Provide the (x, y) coordinate of the cell's center where the given text is located.  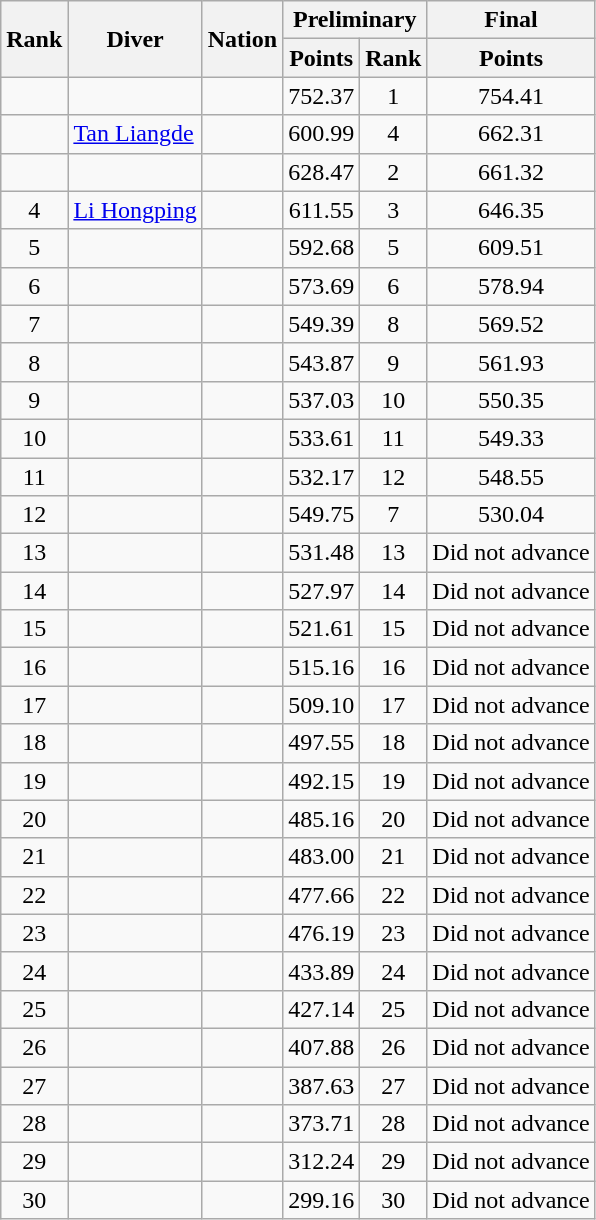
530.04 (511, 515)
427.14 (322, 1009)
609.51 (511, 248)
3 (394, 210)
549.75 (322, 515)
497.55 (322, 743)
662.31 (511, 134)
433.89 (322, 971)
Li Hongping (135, 210)
600.99 (322, 134)
2 (394, 172)
532.17 (322, 477)
537.03 (322, 400)
485.16 (322, 819)
527.97 (322, 591)
549.33 (511, 438)
646.35 (511, 210)
407.88 (322, 1047)
543.87 (322, 362)
533.61 (322, 438)
492.15 (322, 781)
476.19 (322, 933)
573.69 (322, 286)
Final (511, 20)
611.55 (322, 210)
752.37 (322, 96)
312.24 (322, 1162)
550.35 (511, 400)
515.16 (322, 667)
661.32 (511, 172)
477.66 (322, 895)
Nation (242, 39)
373.71 (322, 1124)
628.47 (322, 172)
1 (394, 96)
549.39 (322, 324)
509.10 (322, 705)
548.55 (511, 477)
Tan Liangde (135, 134)
387.63 (322, 1085)
569.52 (511, 324)
299.16 (322, 1200)
Diver (135, 39)
578.94 (511, 286)
561.93 (511, 362)
Preliminary (355, 20)
531.48 (322, 553)
754.41 (511, 96)
521.61 (322, 629)
483.00 (322, 857)
592.68 (322, 248)
